Locate the cell with the specified text and output its (x, y) center coordinate. 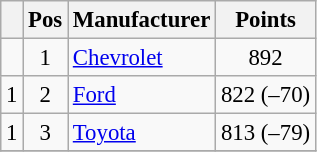
Manufacturer (142, 20)
892 (266, 58)
2 (46, 95)
813 (–79) (266, 133)
Pos (46, 20)
822 (–70) (266, 95)
Ford (142, 95)
Toyota (142, 133)
3 (46, 133)
Chevrolet (142, 58)
Points (266, 20)
